Output the [X, Y] coordinate of the center of the cell containing the given text.  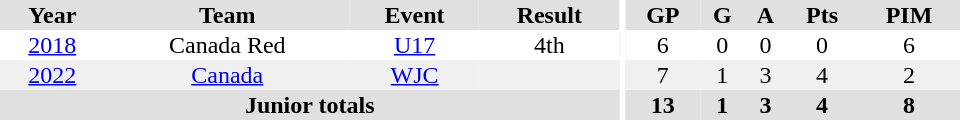
Canada [228, 75]
Pts [822, 15]
A [766, 15]
2 [909, 75]
Event [414, 15]
WJC [414, 75]
8 [909, 105]
7 [664, 75]
Team [228, 15]
G [722, 15]
Junior totals [310, 105]
4th [549, 45]
13 [664, 105]
2018 [52, 45]
GP [664, 15]
Result [549, 15]
2022 [52, 75]
U17 [414, 45]
Year [52, 15]
Canada Red [228, 45]
PIM [909, 15]
